Extract the (x, y) coordinate from the center of the cell holding the provided text.  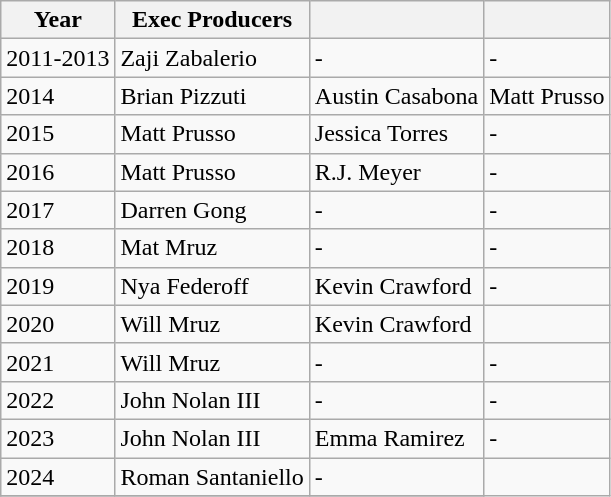
Darren Gong (212, 210)
2021 (58, 362)
2024 (58, 477)
Nya Federoff (212, 286)
Emma Ramirez (396, 438)
Roman Santaniello (212, 477)
Exec Producers (212, 20)
Austin Casabona (396, 96)
2018 (58, 248)
2020 (58, 324)
2022 (58, 400)
Jessica Torres (396, 134)
2014 (58, 96)
2011-2013 (58, 58)
Zaji Zabalerio (212, 58)
2016 (58, 172)
Year (58, 20)
R.J. Meyer (396, 172)
2019 (58, 286)
2023 (58, 438)
2015 (58, 134)
2017 (58, 210)
Mat Mruz (212, 248)
Brian Pizzuti (212, 96)
